For the text-containing cell, return its midpoint in [X, Y] coordinate format. 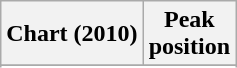
Chart (2010) [72, 34]
Peakposition [189, 34]
